Extract the [x, y] coordinate from the center of the cell holding the provided text.  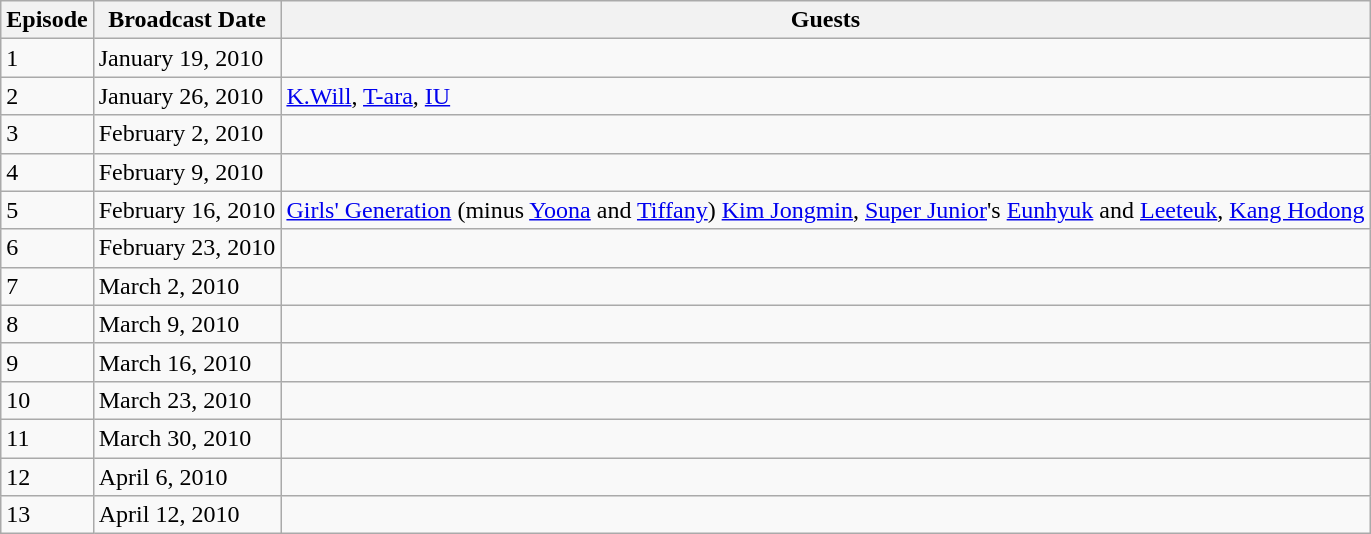
9 [47, 362]
February 9, 2010 [187, 172]
K.Will, T-ara, IU [826, 96]
February 23, 2010 [187, 248]
March 30, 2010 [187, 438]
Broadcast Date [187, 20]
6 [47, 248]
13 [47, 515]
1 [47, 58]
February 16, 2010 [187, 210]
March 16, 2010 [187, 362]
March 9, 2010 [187, 324]
January 19, 2010 [187, 58]
3 [47, 134]
7 [47, 286]
Guests [826, 20]
10 [47, 400]
4 [47, 172]
8 [47, 324]
April 12, 2010 [187, 515]
March 2, 2010 [187, 286]
12 [47, 477]
11 [47, 438]
March 23, 2010 [187, 400]
February 2, 2010 [187, 134]
January 26, 2010 [187, 96]
April 6, 2010 [187, 477]
5 [47, 210]
Episode [47, 20]
2 [47, 96]
Girls' Generation (minus Yoona and Tiffany) Kim Jongmin, Super Junior's Eunhyuk and Leeteuk, Kang Hodong [826, 210]
